Locate the cell with the specified text and output its [x, y] center coordinate. 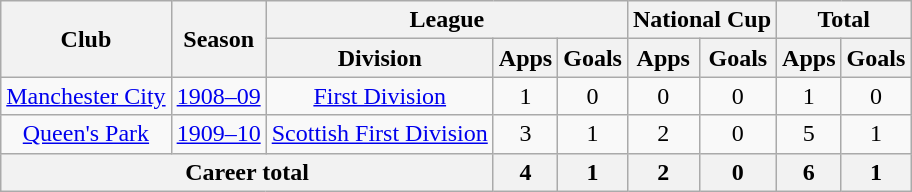
Scottish First Division [380, 134]
Manchester City [86, 96]
National Cup [702, 20]
Division [380, 58]
Total [844, 20]
6 [809, 172]
Season [218, 39]
League [446, 20]
5 [809, 134]
4 [525, 172]
1908–09 [218, 96]
First Division [380, 96]
Queen's Park [86, 134]
Club [86, 39]
Career total [248, 172]
1909–10 [218, 134]
3 [525, 134]
